Return the (x, y) coordinate for the center point of the cell that contains the specified text.  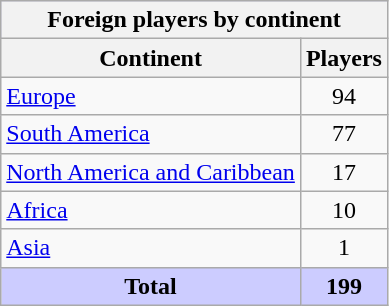
Continent (151, 58)
77 (344, 134)
North America and Caribbean (151, 172)
Africa (151, 210)
Total (151, 286)
94 (344, 96)
Players (344, 58)
199 (344, 286)
1 (344, 248)
Asia (151, 248)
South America (151, 134)
10 (344, 210)
17 (344, 172)
Foreign players by continent (194, 20)
Europe (151, 96)
